Pinpoint the cell where the given text exists, returning its [X, Y] midpoint coordinate. 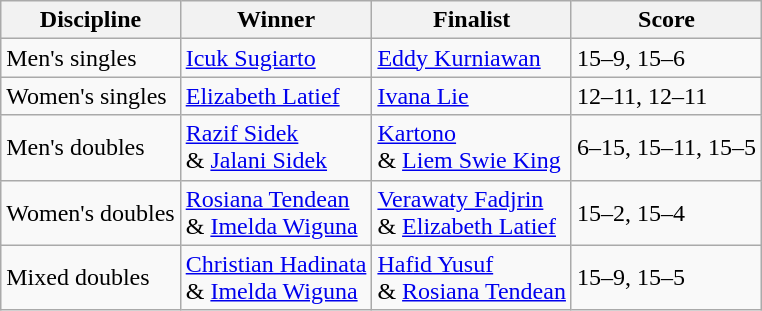
Winner [276, 20]
15–9, 15–5 [666, 278]
Mixed doubles [90, 278]
Christian Hadinata & Imelda Wiguna [276, 278]
Hafid Yusuf & Rosiana Tendean [472, 278]
15–2, 15–4 [666, 212]
Men's doubles [90, 148]
Discipline [90, 20]
Ivana Lie [472, 96]
Elizabeth Latief [276, 96]
15–9, 15–6 [666, 58]
Verawaty Fadjrin & Elizabeth Latief [472, 212]
12–11, 12–11 [666, 96]
Finalist [472, 20]
Icuk Sugiarto [276, 58]
6–15, 15–11, 15–5 [666, 148]
Men's singles [90, 58]
Women's singles [90, 96]
Women's doubles [90, 212]
Eddy Kurniawan [472, 58]
Razif Sidek & Jalani Sidek [276, 148]
Score [666, 20]
Kartono & Liem Swie King [472, 148]
Rosiana Tendean & Imelda Wiguna [276, 212]
